Determine the [X, Y] coordinate at the center of the cell enclosing the given text.  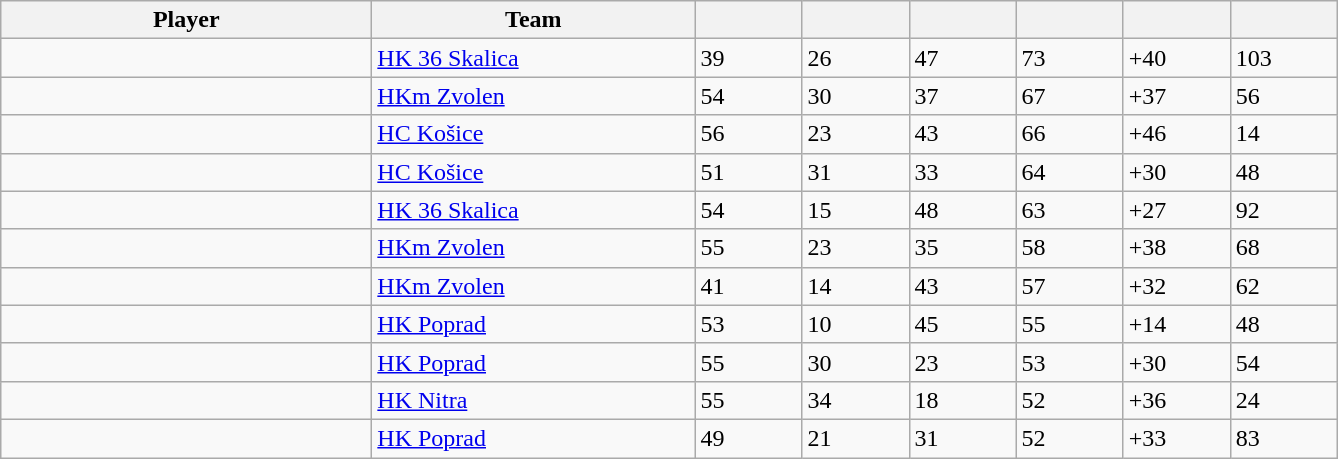
45 [962, 324]
68 [1284, 248]
41 [748, 286]
HK Nitra [534, 400]
73 [1070, 58]
62 [1284, 286]
63 [1070, 210]
18 [962, 400]
64 [1070, 172]
+37 [1176, 96]
+46 [1176, 134]
26 [856, 58]
67 [1070, 96]
57 [1070, 286]
47 [962, 58]
24 [1284, 400]
92 [1284, 210]
33 [962, 172]
Player [186, 20]
21 [856, 438]
51 [748, 172]
49 [748, 438]
103 [1284, 58]
+33 [1176, 438]
15 [856, 210]
+32 [1176, 286]
66 [1070, 134]
10 [856, 324]
35 [962, 248]
58 [1070, 248]
+38 [1176, 248]
37 [962, 96]
39 [748, 58]
+27 [1176, 210]
34 [856, 400]
+36 [1176, 400]
83 [1284, 438]
Team [534, 20]
+14 [1176, 324]
+40 [1176, 58]
